Detect which cell encompasses the target text, then output its (x, y) center coordinate. 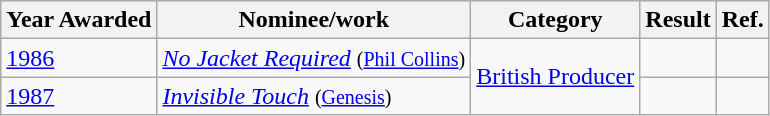
Year Awarded (79, 20)
Category (556, 20)
No Jacket Required (Phil Collins) (314, 58)
1987 (79, 96)
Ref. (742, 20)
Nominee/work (314, 20)
Invisible Touch (Genesis) (314, 96)
1986 (79, 58)
British Producer (556, 77)
Result (678, 20)
